Identify which cell holds the provided text, then report its [X, Y] central coordinate. 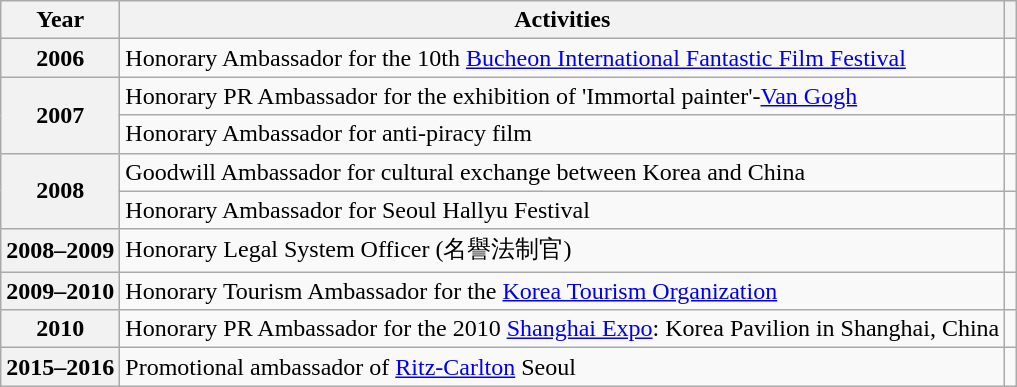
2006 [60, 58]
Promotional ambassador of Ritz-Carlton Seoul [562, 367]
Honorary PR Ambassador for the exhibition of 'Immortal painter'-Van Gogh [562, 96]
2008–2009 [60, 250]
Activities [562, 20]
2007 [60, 115]
2015–2016 [60, 367]
Honorary Legal System Officer (名譽法制官) [562, 250]
Honorary Ambassador for anti-piracy film [562, 134]
Goodwill Ambassador for cultural exchange between Korea and China [562, 172]
Year [60, 20]
2009–2010 [60, 291]
Honorary Tourism Ambassador for the Korea Tourism Organization [562, 291]
Honorary Ambassador for Seoul Hallyu Festival [562, 210]
2010 [60, 329]
2008 [60, 191]
Honorary Ambassador for the 10th Bucheon International Fantastic Film Festival [562, 58]
Honorary PR Ambassador for the 2010 Shanghai Expo: Korea Pavilion in Shanghai, China [562, 329]
